Locate the cell with the specified text and output its [x, y] center coordinate. 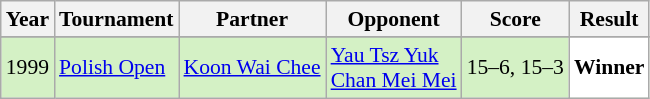
Koon Wai Chee [252, 68]
Tournament [116, 19]
Year [28, 19]
Result [610, 19]
Winner [610, 68]
Opponent [394, 19]
Partner [252, 19]
Score [516, 19]
Yau Tsz Yuk Chan Mei Mei [394, 68]
Polish Open [116, 68]
15–6, 15–3 [516, 68]
1999 [28, 68]
